Determine the [X, Y] coordinate at the center of the cell enclosing the given text.  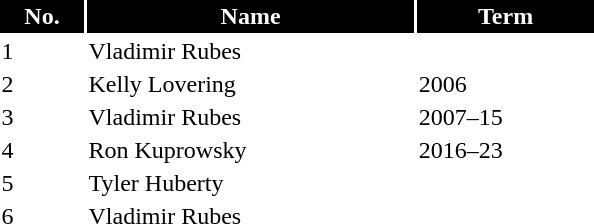
No. [42, 16]
Tyler Huberty [250, 183]
Kelly Lovering [250, 84]
2 [42, 84]
Term [506, 16]
3 [42, 117]
Name [250, 16]
2006 [506, 84]
2007–15 [506, 117]
2016–23 [506, 150]
1 [42, 51]
5 [42, 183]
4 [42, 150]
Ron Kuprowsky [250, 150]
